Detect which cell encompasses the target text, then output its [X, Y] center coordinate. 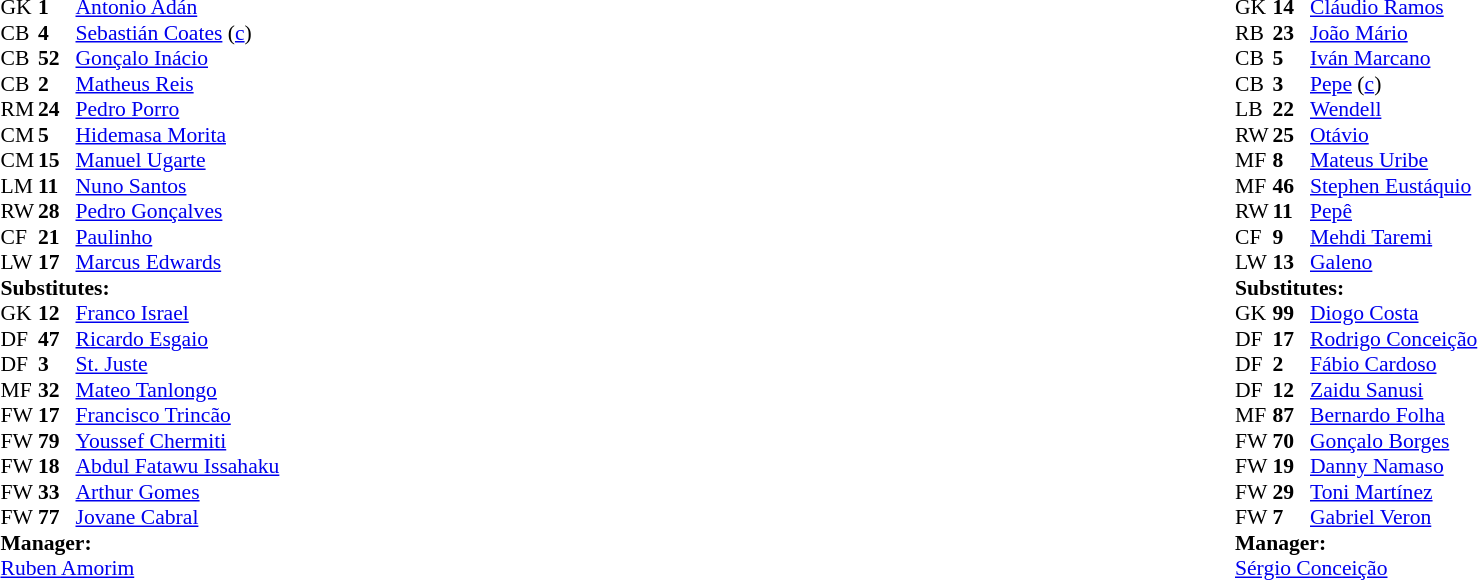
Youssef Chermiti [178, 441]
70 [1291, 441]
24 [57, 109]
Pedro Gonçalves [178, 211]
Manager: [140, 543]
Paulinho [178, 237]
28 [57, 211]
19 [1291, 467]
St. Juste [178, 365]
Nuno Santos [178, 186]
32 [57, 390]
Manuel Ugarte [178, 161]
Arthur Gomes [178, 492]
LB [1254, 109]
33 [57, 492]
13 [1291, 263]
Substitutes: [140, 288]
22 [1291, 109]
52 [57, 59]
Franco Israel [178, 313]
99 [1291, 313]
Francisco Trincão [178, 415]
RM [19, 109]
87 [1291, 415]
47 [57, 339]
Matheus Reis [178, 84]
LM [19, 186]
21 [57, 237]
4 [57, 33]
29 [1291, 492]
23 [1291, 33]
Hidemasa Morita [178, 135]
77 [57, 517]
Sebastián Coates (c) [178, 33]
79 [57, 441]
Gonçalo Inácio [178, 59]
15 [57, 161]
RB [1254, 33]
7 [1291, 517]
Jovane Cabral [178, 517]
Marcus Edwards [178, 263]
9 [1291, 237]
Ricardo Esgaio [178, 339]
25 [1291, 135]
8 [1291, 161]
18 [57, 467]
Pedro Porro [178, 109]
Mateo Tanlongo [178, 390]
Abdul Fatawu Issahaku [178, 467]
46 [1291, 186]
